Output the (X, Y) coordinate of the center of the cell containing the given text.  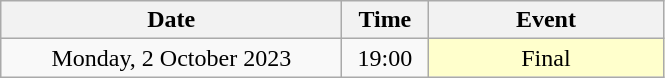
Event (546, 20)
Time (385, 20)
Final (546, 58)
Date (172, 20)
19:00 (385, 58)
Monday, 2 October 2023 (172, 58)
